Capture the cell that displays the provided text and extract its [x, y] central coordinate. 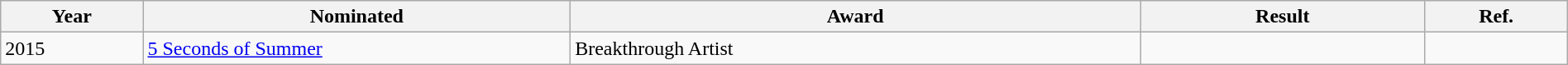
Nominated [357, 17]
Award [855, 17]
2015 [72, 48]
Breakthrough Artist [855, 48]
Result [1283, 17]
Year [72, 17]
Ref. [1496, 17]
5 Seconds of Summer [357, 48]
